Pinpoint the cell where the given text exists, returning its [x, y] midpoint coordinate. 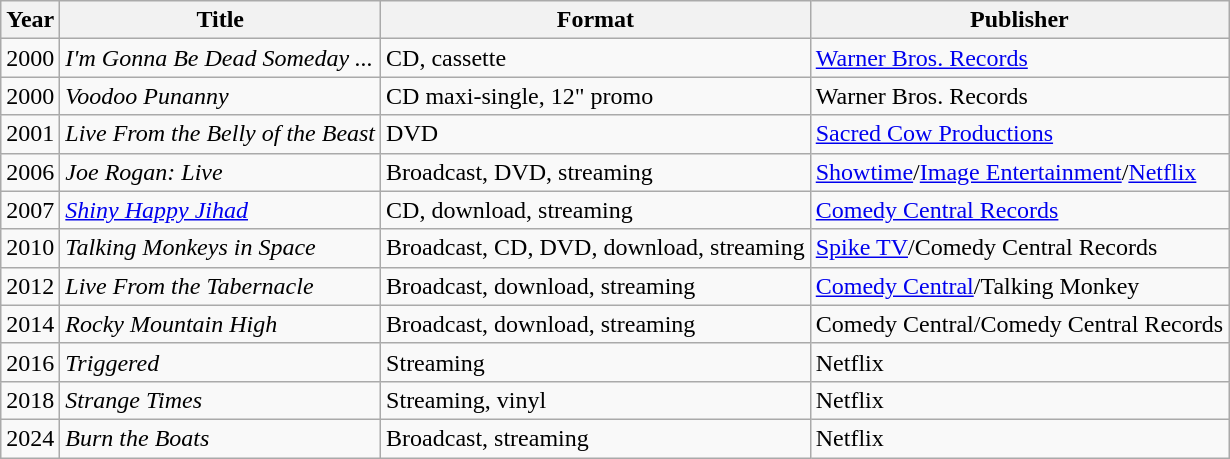
I'm Gonna Be Dead Someday ... [220, 58]
Format [596, 20]
Spike TV/Comedy Central Records [1019, 248]
Showtime/Image Entertainment/Netflix [1019, 172]
Title [220, 20]
Comedy Central Records [1019, 210]
Live From the Tabernacle [220, 286]
2010 [30, 248]
Streaming, vinyl [596, 400]
Triggered [220, 362]
CD maxi-single, 12" promo [596, 96]
2024 [30, 438]
Shiny Happy Jihad [220, 210]
Strange Times [220, 400]
2014 [30, 324]
Voodoo Punanny [220, 96]
Comedy Central/Talking Monkey [1019, 286]
2012 [30, 286]
Talking Monkeys in Space [220, 248]
Year [30, 20]
Broadcast, CD, DVD, download, streaming [596, 248]
2006 [30, 172]
2018 [30, 400]
Live From the Belly of the Beast [220, 134]
2001 [30, 134]
Joe Rogan: Live [220, 172]
Streaming [596, 362]
Rocky Mountain High [220, 324]
Sacred Cow Productions [1019, 134]
2016 [30, 362]
CD, cassette [596, 58]
Broadcast, DVD, streaming [596, 172]
Publisher [1019, 20]
DVD [596, 134]
CD, download, streaming [596, 210]
Broadcast, streaming [596, 438]
Comedy Central/Comedy Central Records [1019, 324]
Burn the Boats [220, 438]
2007 [30, 210]
